Determine the (X, Y) coordinate at the center of the cell enclosing the given text.  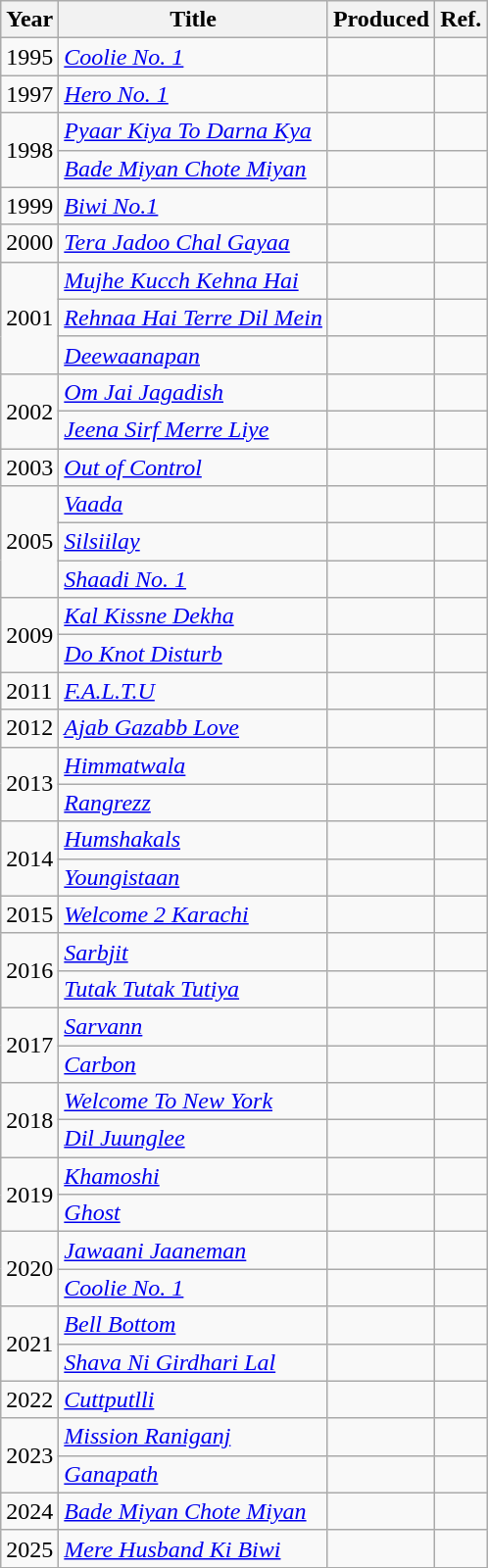
2018 (29, 1120)
2011 (29, 691)
Deewaanapan (194, 355)
Vaada (194, 505)
Rehnaa Hai Terre Dil Mein (194, 318)
2021 (29, 1344)
Ghost (194, 1213)
Jeena Sirf Merre Liye (194, 429)
2016 (29, 970)
2000 (29, 243)
2012 (29, 728)
Biwi No.1 (194, 206)
2025 (29, 1548)
Shava Ni Girdhari Lal (194, 1362)
Produced (380, 20)
F.A.L.T.U (194, 691)
2015 (29, 914)
Hero No. 1 (194, 94)
Rangrezz (194, 803)
2003 (29, 467)
Jawaani Jaaneman (194, 1250)
2013 (29, 784)
Khamoshi (194, 1176)
Mere Husband Ki Biwi (194, 1548)
Shaadi No. 1 (194, 579)
Sarbjit (194, 952)
2020 (29, 1269)
Bell Bottom (194, 1325)
Mission Raniganj (194, 1437)
2023 (29, 1455)
Youngistaan (194, 877)
Humshakals (194, 840)
Sarvann (194, 1026)
Year (29, 20)
2022 (29, 1399)
Title (194, 20)
Carbon (194, 1063)
Ajab Gazabb Love (194, 728)
Dil Juunglee (194, 1139)
Welcome 2 Karachi (194, 914)
Welcome To New York (194, 1102)
2001 (29, 318)
Pyaar Kiya To Darna Kya (194, 131)
Do Knot Disturb (194, 654)
Ganapath (194, 1474)
Silsiilay (194, 542)
2019 (29, 1195)
1999 (29, 206)
2002 (29, 411)
Om Jai Jagadish (194, 392)
2017 (29, 1045)
2014 (29, 858)
Himmatwala (194, 765)
Tutak Tutak Tutiya (194, 989)
Cuttputlli (194, 1399)
Ref. (461, 20)
Tera Jadoo Chal Gayaa (194, 243)
2009 (29, 635)
Kal Kissne Dekha (194, 616)
2005 (29, 542)
1995 (29, 57)
1998 (29, 150)
1997 (29, 94)
2024 (29, 1511)
Mujhe Kucch Kehna Hai (194, 280)
Out of Control (194, 467)
